Capture the cell that displays the provided text and extract its (x, y) central coordinate. 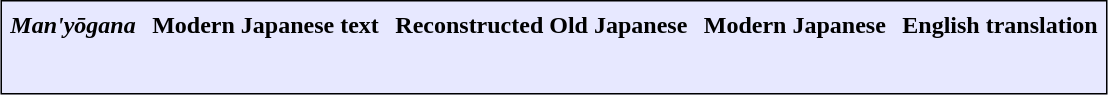
English translation (1000, 25)
Reconstructed Old Japanese (542, 25)
Man'yōgana (73, 25)
Modern Japanese (794, 25)
Modern Japanese text (266, 25)
